Pinpoint the cell where the given text exists, returning its (x, y) midpoint coordinate. 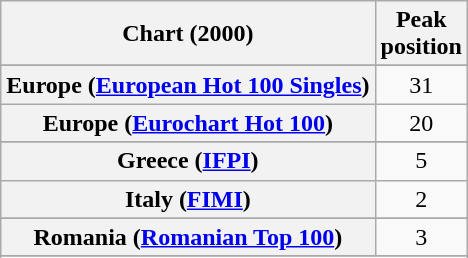
Italy (FIMI) (188, 199)
Peakposition (421, 34)
3 (421, 237)
2 (421, 199)
Romania (Romanian Top 100) (188, 237)
5 (421, 161)
Chart (2000) (188, 34)
Europe (European Hot 100 Singles) (188, 85)
Greece (IFPI) (188, 161)
31 (421, 85)
20 (421, 123)
Europe (Eurochart Hot 100) (188, 123)
